Return (x, y) of the center of cell containing provided text 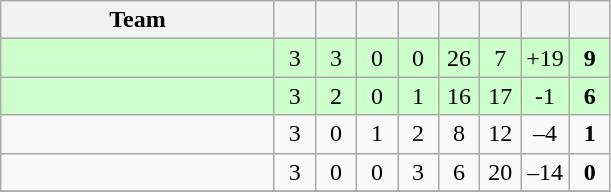
8 (460, 134)
12 (500, 134)
+19 (546, 58)
Team (138, 20)
17 (500, 96)
26 (460, 58)
–4 (546, 134)
-1 (546, 96)
16 (460, 96)
9 (590, 58)
7 (500, 58)
20 (500, 172)
–14 (546, 172)
